Identify which cell holds the provided text, then report its [X, Y] central coordinate. 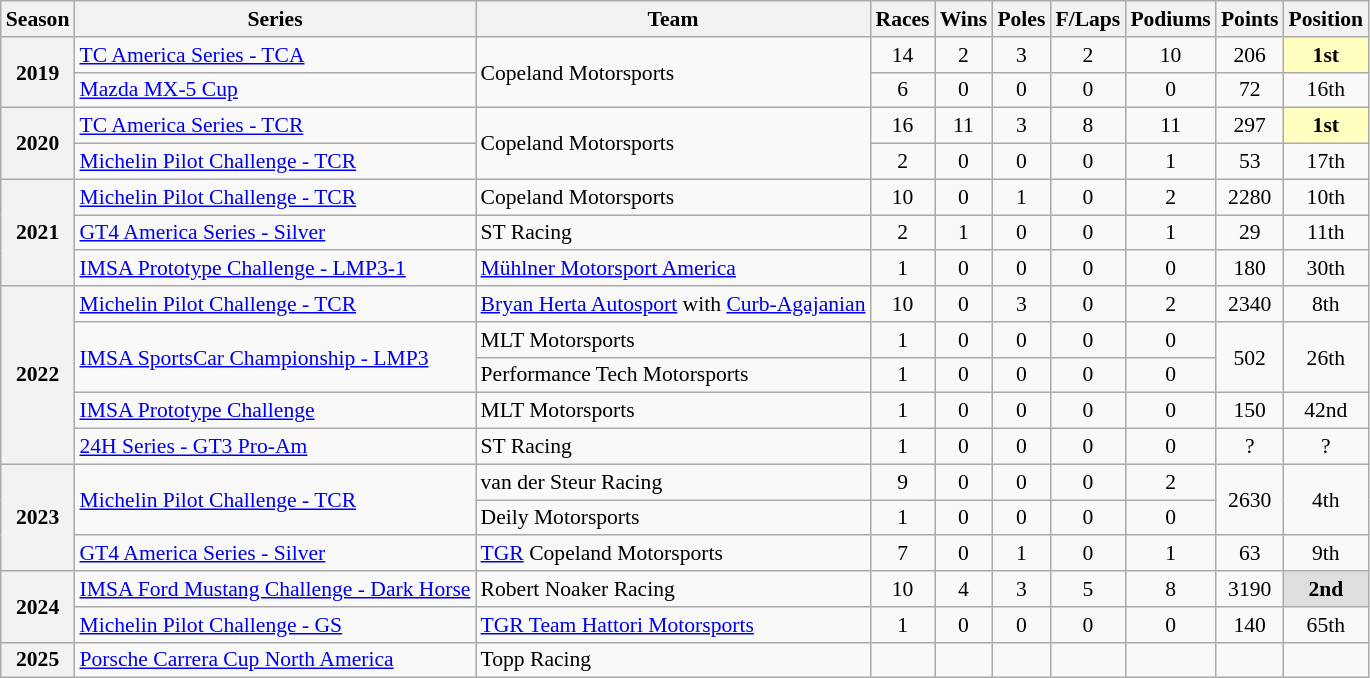
2019 [38, 72]
8th [1326, 304]
63 [1250, 554]
53 [1250, 162]
van der Steur Racing [674, 482]
Position [1326, 19]
10th [1326, 197]
2020 [38, 144]
Mazda MX-5 Cup [274, 90]
Mühlner Motorsport America [674, 269]
IMSA Prototype Challenge [274, 411]
26th [1326, 358]
2280 [1250, 197]
3190 [1250, 589]
Podiums [1170, 19]
2022 [38, 375]
140 [1250, 625]
2024 [38, 606]
2021 [38, 232]
2025 [38, 660]
42nd [1326, 411]
206 [1250, 55]
9th [1326, 554]
29 [1250, 233]
TGR Copeland Motorsports [674, 554]
Deily Motorsports [674, 518]
IMSA Prototype Challenge - LMP3-1 [274, 269]
297 [1250, 126]
2340 [1250, 304]
Robert Noaker Racing [674, 589]
30th [1326, 269]
Porsche Carrera Cup North America [274, 660]
180 [1250, 269]
11th [1326, 233]
Performance Tech Motorsports [674, 375]
9 [903, 482]
Topp Racing [674, 660]
TGR Team Hattori Motorsports [674, 625]
16th [1326, 90]
24H Series - GT3 Pro-Am [274, 447]
Races [903, 19]
16 [903, 126]
65th [1326, 625]
Wins [964, 19]
Points [1250, 19]
2nd [1326, 589]
Poles [1021, 19]
6 [903, 90]
14 [903, 55]
4th [1326, 500]
5 [1088, 589]
IMSA Ford Mustang Challenge - Dark Horse [274, 589]
150 [1250, 411]
Bryan Herta Autosport with Curb-Agajanian [674, 304]
TC America Series - TCR [274, 126]
72 [1250, 90]
4 [964, 589]
502 [1250, 358]
F/Laps [1088, 19]
TC America Series - TCA [274, 55]
Series [274, 19]
7 [903, 554]
IMSA SportsCar Championship - LMP3 [274, 358]
17th [1326, 162]
Michelin Pilot Challenge - GS [274, 625]
2630 [1250, 500]
Season [38, 19]
Team [674, 19]
2023 [38, 518]
